Provide the (x, y) coordinate of the cell's center where the given text is located.  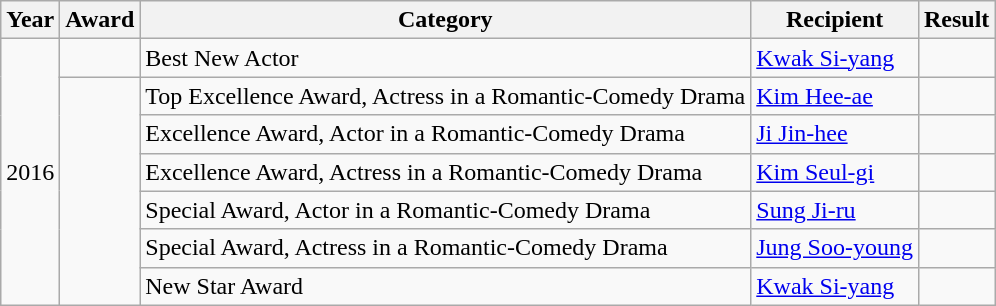
Recipient (835, 20)
Special Award, Actor in a Romantic-Comedy Drama (446, 210)
Kim Seul-gi (835, 172)
Jung Soo-young (835, 248)
Year (30, 20)
New Star Award (446, 286)
Award (100, 20)
2016 (30, 172)
Ji Jin-hee (835, 134)
Special Award, Actress in a Romantic-Comedy Drama (446, 248)
Kim Hee-ae (835, 96)
Excellence Award, Actor in a Romantic-Comedy Drama (446, 134)
Top Excellence Award, Actress in a Romantic-Comedy Drama (446, 96)
Sung Ji-ru (835, 210)
Result (956, 20)
Category (446, 20)
Excellence Award, Actress in a Romantic-Comedy Drama (446, 172)
Best New Actor (446, 58)
